Return the (X, Y) coordinate for the center point of the cell that contains the specified text.  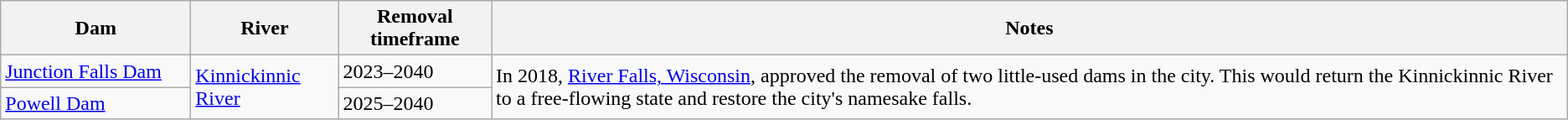
Powell Dam (95, 103)
Dam (95, 29)
Kinnickinnic River (265, 87)
2023–2040 (415, 71)
River (265, 29)
2025–2040 (415, 103)
Removal timeframe (415, 29)
Notes (1030, 29)
Junction Falls Dam (95, 71)
